Extract the [x, y] coordinate from the center of the cell holding the provided text.  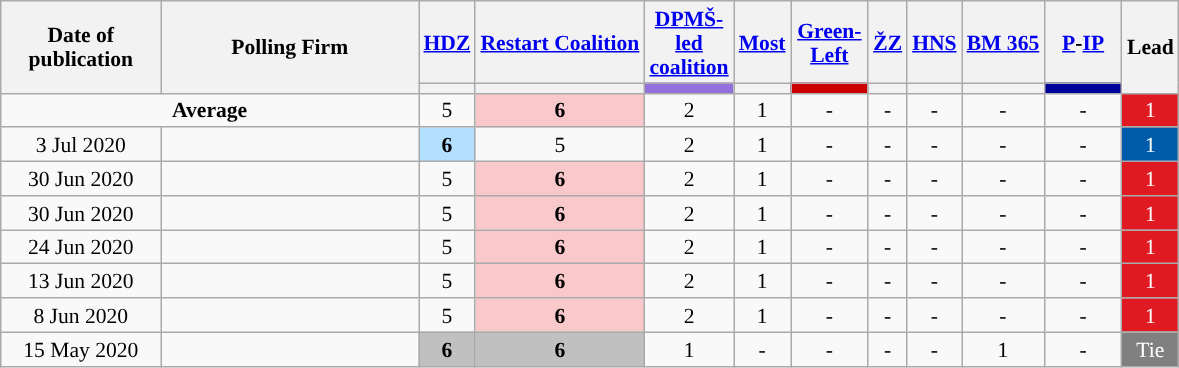
ŽZ [888, 42]
Date of publication [81, 47]
24 Jun 2020 [81, 247]
Restart Coalition [560, 42]
13 Jun 2020 [81, 281]
Tie [1150, 349]
P-IP [1083, 42]
8 Jun 2020 [81, 315]
HNS [934, 42]
Polling Firm [290, 47]
3 Jul 2020 [81, 145]
BM 365 [1004, 42]
15 May 2020 [81, 349]
Green-Left [830, 42]
Most [762, 42]
HDZ [446, 42]
Average [210, 110]
Lead [1150, 47]
DPMŠ-led coalition [688, 42]
